Search for the cell housing the specified text and yield its (X, Y) center coordinate. 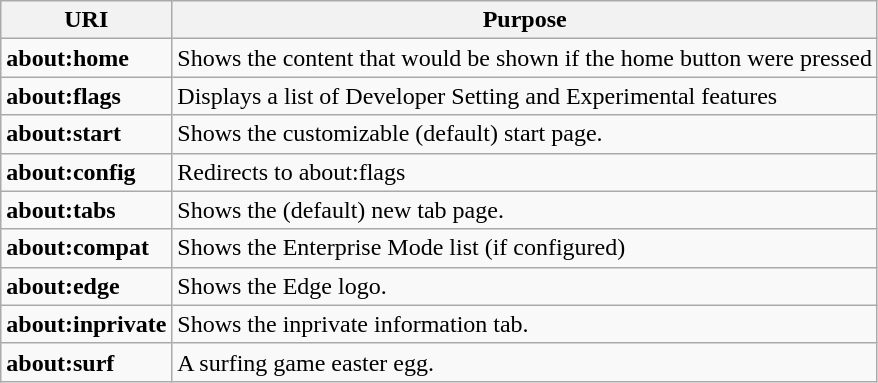
about:compat (86, 248)
about:config (86, 172)
about:flags (86, 96)
A surfing game easter egg. (525, 362)
about:edge (86, 286)
about:surf (86, 362)
about:tabs (86, 210)
Shows the inprivate information tab. (525, 324)
Shows the customizable (default) start page. (525, 134)
URI (86, 20)
about:inprivate (86, 324)
Purpose (525, 20)
Shows the Enterprise Mode list (if configured) (525, 248)
Shows the content that would be shown if the home button were pressed (525, 58)
Redirects to about:flags (525, 172)
Shows the (default) new tab page. (525, 210)
about:start (86, 134)
Displays a list of Developer Setting and Experimental features (525, 96)
Shows the Edge logo. (525, 286)
about:home (86, 58)
